Scan for the cell matching the given text and deliver its [X, Y] coordinate at center. 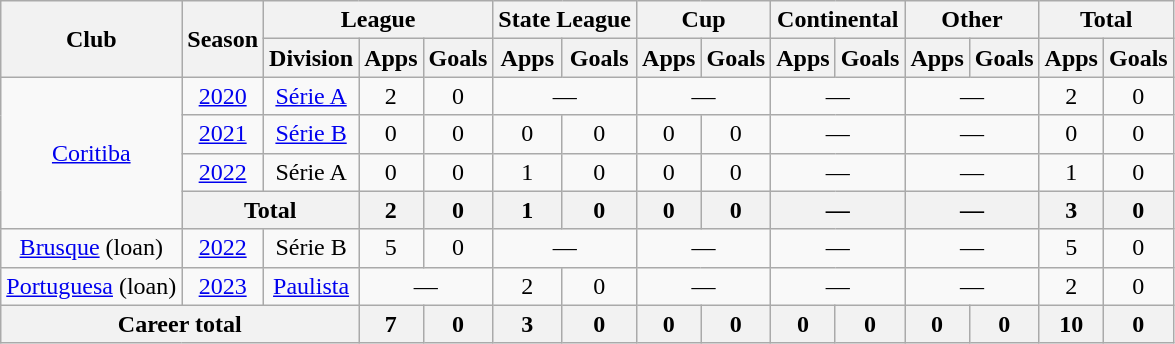
State League [565, 20]
7 [391, 324]
Career total [180, 324]
2020 [223, 96]
2021 [223, 134]
Coritiba [92, 153]
Paulista [312, 286]
2023 [223, 286]
Division [312, 58]
Continental [838, 20]
Cup [704, 20]
Brusque (loan) [92, 248]
Season [223, 39]
Portuguesa (loan) [92, 286]
10 [1071, 324]
League [378, 20]
Other [972, 20]
Club [92, 39]
